Pinpoint the cell where the given text exists, returning its (X, Y) midpoint coordinate. 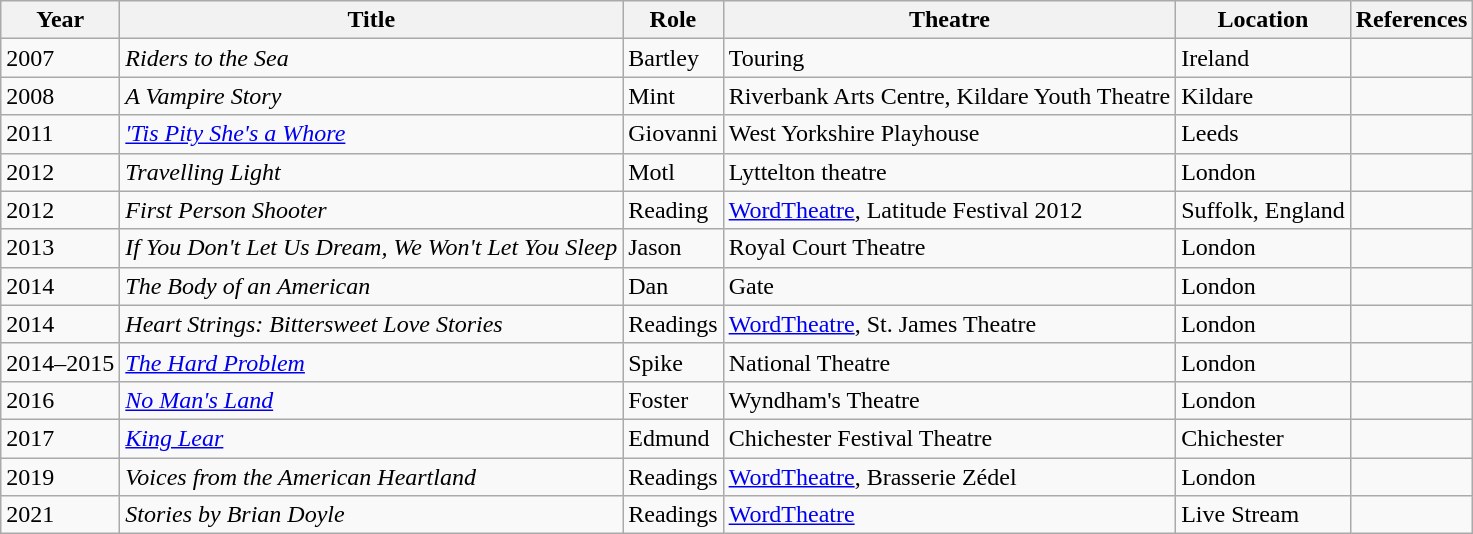
2019 (60, 477)
Motl (673, 172)
Lyttelton theatre (950, 172)
Royal Court Theatre (950, 248)
Chichester (1264, 438)
Live Stream (1264, 515)
Spike (673, 362)
Location (1264, 20)
2011 (60, 134)
King Lear (372, 438)
Foster (673, 400)
Giovanni (673, 134)
The Hard Problem (372, 362)
WordTheatre, Brasserie Zédel (950, 477)
2007 (60, 58)
Mint (673, 96)
Dan (673, 286)
2014–2015 (60, 362)
Heart Strings: Bittersweet Love Stories (372, 324)
Theatre (950, 20)
Role (673, 20)
Title (372, 20)
WordTheatre (950, 515)
The Body of an American (372, 286)
Jason (673, 248)
WordTheatre, Latitude Festival 2012 (950, 210)
Touring (950, 58)
2016 (60, 400)
2008 (60, 96)
WordTheatre, St. James Theatre (950, 324)
Edmund (673, 438)
No Man's Land (372, 400)
Wyndham's Theatre (950, 400)
Voices from the American Heartland (372, 477)
Chichester Festival Theatre (950, 438)
2021 (60, 515)
If You Don't Let Us Dream, We Won't Let You Sleep (372, 248)
Leeds (1264, 134)
Gate (950, 286)
First Person Shooter (372, 210)
References (1412, 20)
2017 (60, 438)
Travelling Light (372, 172)
Kildare (1264, 96)
Stories by Brian Doyle (372, 515)
Bartley (673, 58)
Suffolk, England (1264, 210)
A Vampire Story (372, 96)
'Tis Pity She's a Whore (372, 134)
National Theatre (950, 362)
Ireland (1264, 58)
Riverbank Arts Centre, Kildare Youth Theatre (950, 96)
2013 (60, 248)
Year (60, 20)
Riders to the Sea (372, 58)
West Yorkshire Playhouse (950, 134)
Reading (673, 210)
